Locate the cell with the specified text and output its [X, Y] center coordinate. 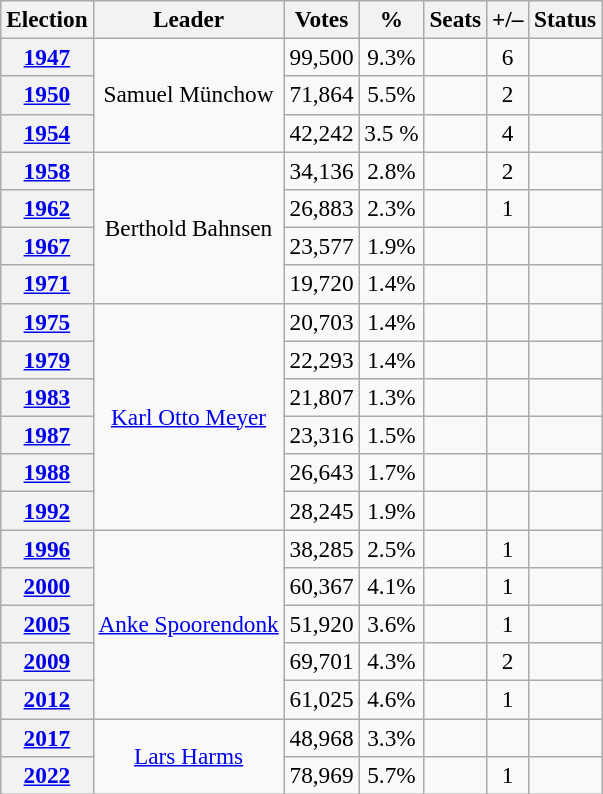
1.5% [392, 435]
1962 [47, 208]
Karl Otto Meyer [188, 416]
1947 [47, 57]
9.3% [392, 57]
2.8% [392, 170]
1987 [47, 435]
1992 [47, 510]
1971 [47, 284]
1996 [47, 548]
5.7% [392, 775]
Anke Spoorendonk [188, 624]
69,701 [322, 662]
Lars Harms [188, 756]
99,500 [322, 57]
1988 [47, 473]
3.3% [392, 737]
21,807 [322, 397]
51,920 [322, 624]
42,242 [322, 133]
2.5% [392, 548]
2000 [47, 586]
2022 [47, 775]
Election [47, 19]
4 [508, 133]
61,025 [322, 699]
1967 [47, 246]
Leader [188, 19]
1975 [47, 322]
6 [508, 57]
28,245 [322, 510]
Berthold Bahnsen [188, 226]
2.3% [392, 208]
1983 [47, 397]
1.7% [392, 473]
Status [566, 19]
34,136 [322, 170]
2009 [47, 662]
1.3% [392, 397]
5.5% [392, 95]
% [392, 19]
+/– [508, 19]
26,643 [322, 473]
2017 [47, 737]
48,968 [322, 737]
3.6% [392, 624]
38,285 [322, 548]
1958 [47, 170]
1954 [47, 133]
22,293 [322, 359]
2005 [47, 624]
23,577 [322, 246]
2012 [47, 699]
4.3% [392, 662]
1950 [47, 95]
4.1% [392, 586]
Votes [322, 19]
60,367 [322, 586]
4.6% [392, 699]
Seats [456, 19]
3.5 % [392, 133]
78,969 [322, 775]
26,883 [322, 208]
1979 [47, 359]
20,703 [322, 322]
19,720 [322, 284]
71,864 [322, 95]
23,316 [322, 435]
Samuel Münchow [188, 94]
